Capture the cell that displays the provided text and extract its [x, y] central coordinate. 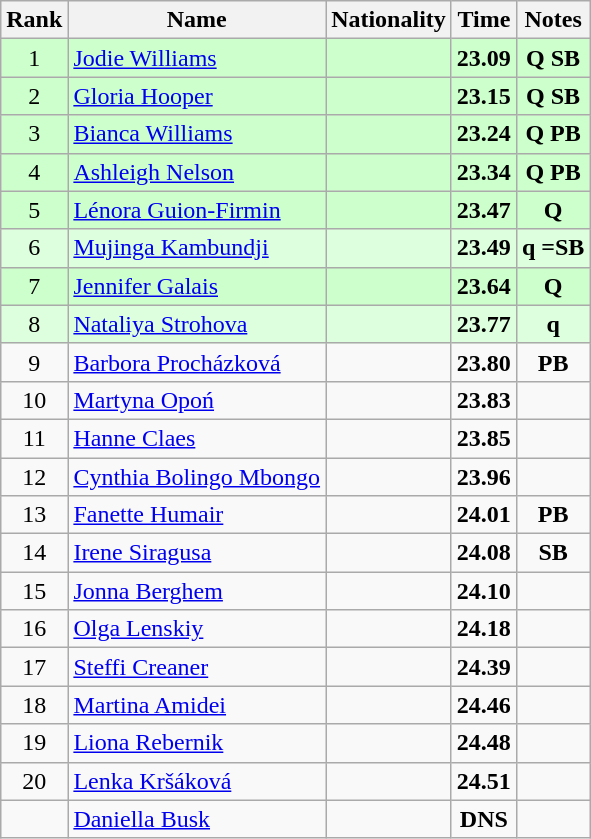
Liona Rebernik [197, 743]
Jennifer Galais [197, 286]
13 [34, 515]
Martina Amidei [197, 705]
24.46 [484, 705]
23.34 [484, 172]
Fanette Humair [197, 515]
Name [197, 20]
12 [34, 477]
Lénora Guion-Firmin [197, 210]
q =SB [552, 248]
Gloria Hooper [197, 96]
24.10 [484, 591]
23.09 [484, 58]
23.24 [484, 134]
Rank [34, 20]
14 [34, 553]
Nationality [389, 20]
Martyna Opoń [197, 400]
24.08 [484, 553]
Time [484, 20]
Jodie Williams [197, 58]
23.49 [484, 248]
24.18 [484, 629]
Irene Siragusa [197, 553]
Ashleigh Nelson [197, 172]
23.47 [484, 210]
11 [34, 438]
Hanne Claes [197, 438]
Jonna Berghem [197, 591]
24.51 [484, 781]
4 [34, 172]
24.01 [484, 515]
8 [34, 324]
Notes [552, 20]
Steffi Creaner [197, 667]
Nataliya Strohova [197, 324]
23.96 [484, 477]
3 [34, 134]
Olga Lenskiy [197, 629]
5 [34, 210]
24.48 [484, 743]
Barbora Procházková [197, 362]
DNS [484, 819]
SB [552, 553]
19 [34, 743]
23.80 [484, 362]
1 [34, 58]
q [552, 324]
23.83 [484, 400]
17 [34, 667]
Lenka Kršáková [197, 781]
23.77 [484, 324]
7 [34, 286]
23.85 [484, 438]
Bianca Williams [197, 134]
6 [34, 248]
15 [34, 591]
24.39 [484, 667]
9 [34, 362]
Daniella Busk [197, 819]
2 [34, 96]
23.64 [484, 286]
18 [34, 705]
20 [34, 781]
Mujinga Kambundji [197, 248]
Cynthia Bolingo Mbongo [197, 477]
23.15 [484, 96]
16 [34, 629]
10 [34, 400]
